For the text-containing cell, return its midpoint in (X, Y) coordinate format. 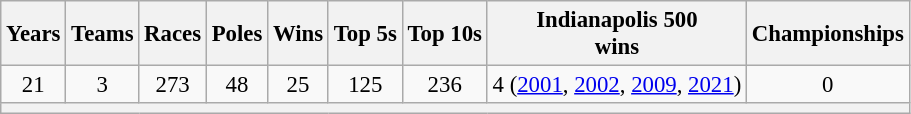
Years (34, 34)
236 (444, 85)
4 (2001, 2002, 2009, 2021) (616, 85)
273 (173, 85)
Top 5s (365, 34)
Teams (102, 34)
3 (102, 85)
25 (298, 85)
0 (828, 85)
Top 10s (444, 34)
21 (34, 85)
Indianapolis 500wins (616, 34)
125 (365, 85)
Poles (236, 34)
48 (236, 85)
Wins (298, 34)
Races (173, 34)
Championships (828, 34)
